For the text-containing cell, return its midpoint in (x, y) coordinate format. 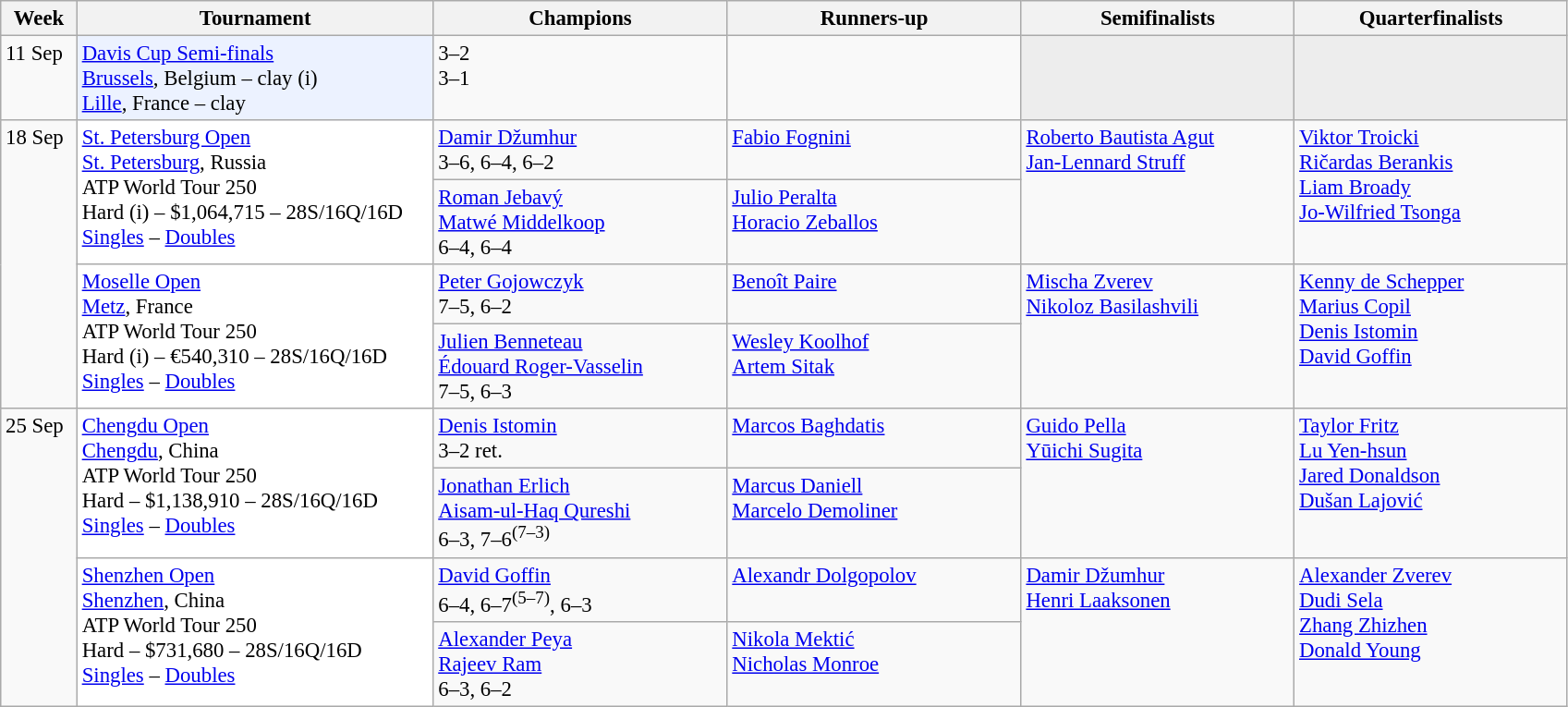
Shenzhen Open Shenzhen, ChinaATP World Tour 250Hard – $731,680 – 28S/16Q/16DSingles – Doubles (255, 632)
Roberto Bautista Agut Jan-Lennard Struff (1158, 192)
Fabio Fognini (874, 150)
Nikola Mektić Nicholas Monroe (874, 664)
Tournament (255, 18)
Damir Džumhur 3–6, 6–4, 6–2 (580, 150)
St. Petersburg Open St. Petersburg, RussiaATP World Tour 250Hard (i) – $1,064,715 – 28S/16Q/16DSingles – Doubles (255, 192)
Alexander Zverev Dudi Sela Zhang Zhizhen Donald Young (1431, 632)
Jonathan Erlich Aisam-ul-Haq Qureshi6–3, 7–6(7–3) (580, 513)
Wesley Koolhof Artem Sitak (874, 367)
25 Sep (39, 557)
Runners-up (874, 18)
Roman Jebavý Matwé Middelkoop 6–4, 6–4 (580, 223)
18 Sep (39, 264)
Marcos Baghdatis (874, 438)
Damir Džumhur Henri Laaksonen (1158, 632)
Alexander Peya Rajeev Ram6–3, 6–2 (580, 664)
David Goffin6–4, 6–7(5–7), 6–3 (580, 590)
Semifinalists (1158, 18)
3–2 3–1 (580, 79)
Kenny de Schepper Marius Copil Denis Istomin David Goffin (1431, 336)
Alexandr Dolgopolov (874, 590)
Guido Pella Yūichi Sugita (1158, 482)
Moselle Open Metz, FranceATP World Tour 250Hard (i) – €540,310 – 28S/16Q/16DSingles – Doubles (255, 336)
Viktor Troicki Ričardas Berankis Liam Broady Jo-Wilfried Tsonga (1431, 192)
Champions (580, 18)
Week (39, 18)
Chengdu Open Chengdu, ChinaATP World Tour 250Hard – $1,138,910 – 28S/16Q/16DSingles – Doubles (255, 482)
Denis Istomin 3–2 ret. (580, 438)
Julien Benneteau Édouard Roger-Vasselin 7–5, 6–3 (580, 367)
Davis Cup Semi-finalsBrussels, Belgium – clay (i)Lille, France – clay (255, 79)
Quarterfinalists (1431, 18)
Peter Gojowczyk 7–5, 6–2 (580, 294)
Marcus Daniell Marcelo Demoliner (874, 513)
Julio Peralta Horacio Zeballos (874, 223)
11 Sep (39, 79)
Taylor Fritz Lu Yen-hsun Jared Donaldson Dušan Lajović (1431, 482)
Benoît Paire (874, 294)
Mischa Zverev Nikoloz Basilashvili (1158, 336)
